Capture the cell that displays the provided text and extract its (X, Y) central coordinate. 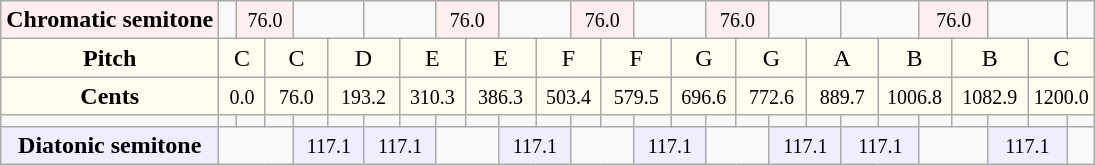
1200.0 (1061, 96)
193.2 (364, 96)
Cents (110, 96)
Diatonic semitone (110, 145)
1006.8 (914, 96)
1082.9 (990, 96)
Pitch (110, 58)
696.6 (704, 96)
386.3 (500, 96)
889.7 (842, 96)
Chromatic semitone (110, 20)
D (364, 58)
772.6 (771, 96)
579.5 (636, 96)
0.0 (242, 96)
503.4 (568, 96)
A (842, 58)
310.3 (432, 96)
